Detect which cell encompasses the target text, then output its [X, Y] center coordinate. 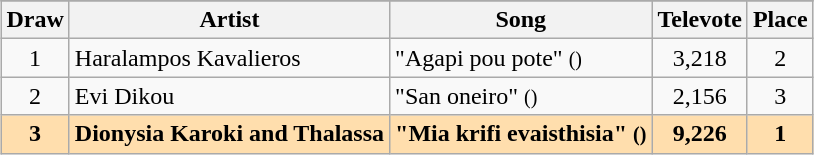
Artist [229, 20]
Haralampos Kavalieros [229, 58]
3,218 [700, 58]
"Mia krifi evaisthisia" () [521, 134]
Evi Dikou [229, 96]
Draw [35, 20]
Dionysia Karoki and Thalassa [229, 134]
9,226 [700, 134]
Song [521, 20]
"Agapi pou pote" () [521, 58]
Televote [700, 20]
2,156 [700, 96]
Place [780, 20]
"San oneiro" () [521, 96]
